Provide the (X, Y) coordinate of the cell's center where the given text is located.  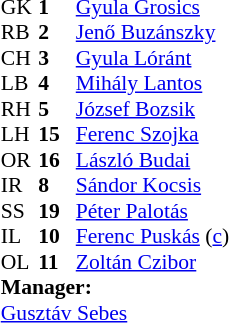
Zoltán Czibor (152, 262)
Péter Palotás (152, 211)
Manager: (115, 287)
RH (20, 109)
2 (57, 33)
LB (20, 83)
10 (57, 237)
László Budai (152, 160)
RB (20, 33)
8 (57, 185)
Ferenc Puskás (c) (152, 237)
Gyula Lóránt (152, 58)
3 (57, 58)
IR (20, 185)
Sándor Kocsis (152, 185)
OR (20, 160)
OL (20, 262)
IL (20, 237)
19 (57, 211)
5 (57, 109)
4 (57, 83)
11 (57, 262)
József Bozsik (152, 109)
Mihály Lantos (152, 83)
16 (57, 160)
Ferenc Szojka (152, 135)
SS (20, 211)
LH (20, 135)
15 (57, 135)
Jenő Buzánszky (152, 33)
CH (20, 58)
